Detect which cell encompasses the target text, then output its (x, y) center coordinate. 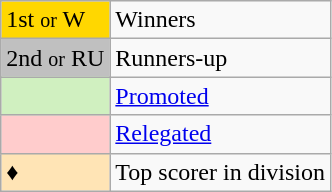
♦ (56, 172)
Winners (220, 20)
Relegated (220, 134)
Top scorer in division (220, 172)
2nd or RU (56, 58)
1st or W (56, 20)
Runners-up (220, 58)
Promoted (220, 96)
